Capture the cell that displays the provided text and extract its [X, Y] central coordinate. 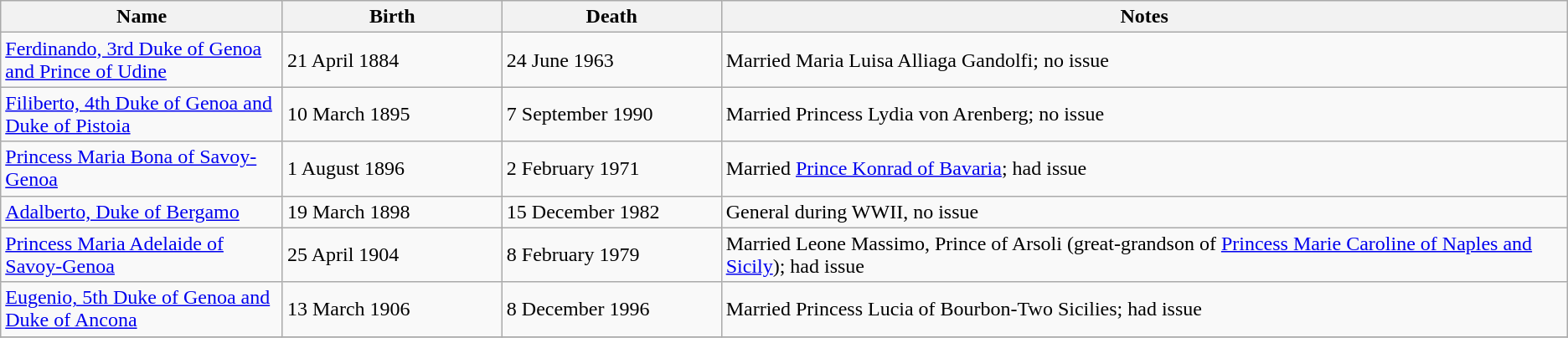
Adalberto, Duke of Bergamo [142, 212]
Married Prince Konrad of Bavaria; had issue [1144, 169]
8 February 1979 [611, 254]
21 April 1884 [392, 60]
Princess Maria Adelaide of Savoy-Genoa [142, 254]
10 March 1895 [392, 114]
25 April 1904 [392, 254]
General during WWII, no issue [1144, 212]
Married Princess Lydia von Arenberg; no issue [1144, 114]
15 December 1982 [611, 212]
Married Maria Luisa Alliaga Gandolfi; no issue [1144, 60]
Birth [392, 17]
8 December 1996 [611, 310]
13 March 1906 [392, 310]
Princess Maria Bona of Savoy-Genoa [142, 169]
Married Leone Massimo, Prince of Arsoli (great-grandson of Princess Marie Caroline of Naples and Sicily); had issue [1144, 254]
1 August 1896 [392, 169]
19 March 1898 [392, 212]
Married Princess Lucia of Bourbon-Two Sicilies; had issue [1144, 310]
24 June 1963 [611, 60]
7 September 1990 [611, 114]
Name [142, 17]
Filiberto, 4th Duke of Genoa and Duke of Pistoia [142, 114]
Eugenio, 5th Duke of Genoa and Duke of Ancona [142, 310]
Notes [1144, 17]
Ferdinando, 3rd Duke of Genoa and Prince of Udine [142, 60]
Death [611, 17]
2 February 1971 [611, 169]
